Provide the [X, Y] coordinate of the cell's center where the given text is located.  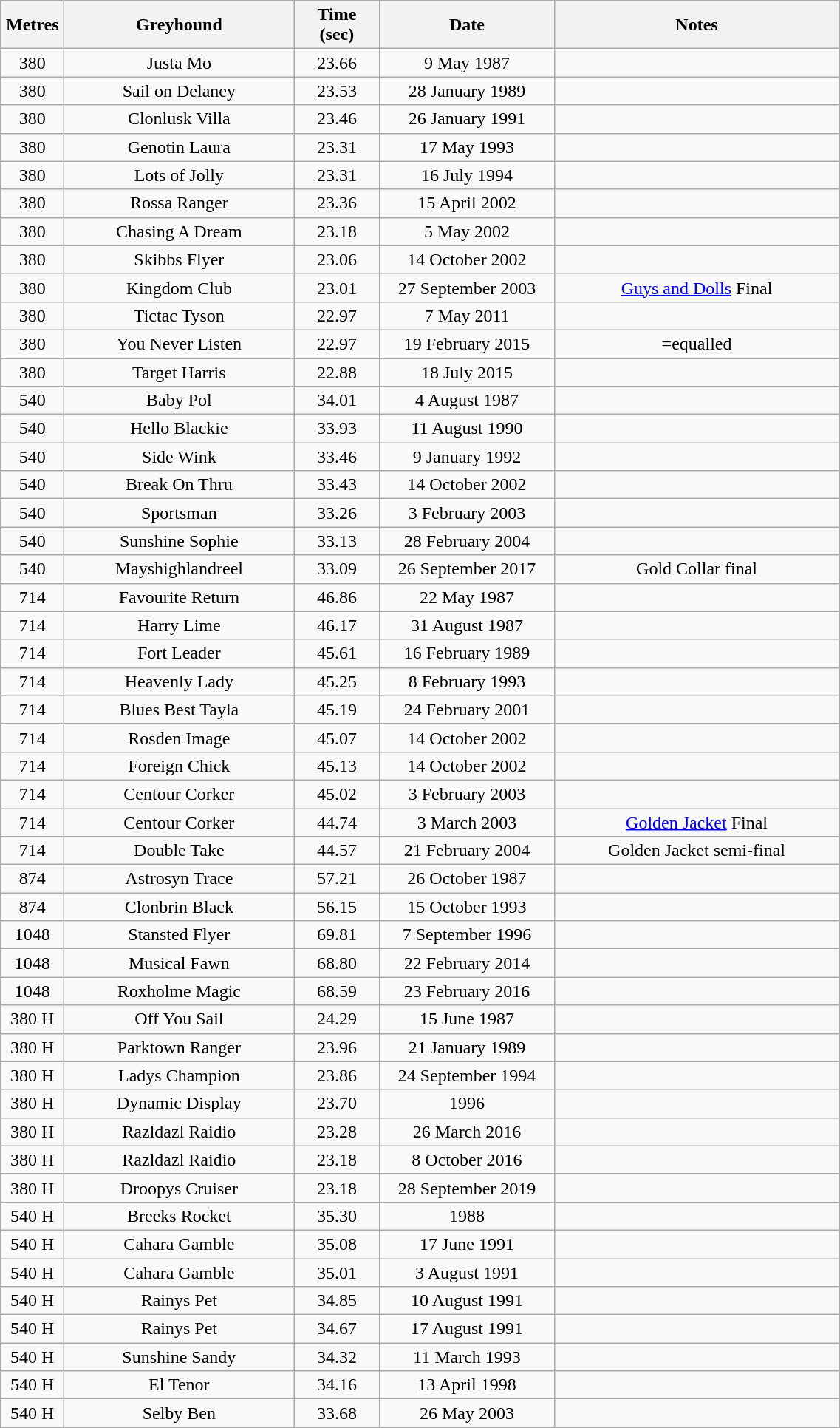
35.30 [337, 1216]
28 January 1989 [467, 91]
8 October 2016 [467, 1160]
Target Harris [179, 372]
31 August 1987 [467, 625]
Sunshine Sandy [179, 1357]
44.57 [337, 851]
34.16 [337, 1385]
33.43 [337, 485]
28 September 2019 [467, 1188]
34.01 [337, 401]
1988 [467, 1216]
33.46 [337, 457]
Fort Leader [179, 653]
45.02 [337, 794]
18 July 2015 [467, 372]
28 February 2004 [467, 541]
16 February 1989 [467, 653]
Guys and Dolls Final [697, 288]
Baby Pol [179, 401]
Chasing A Dream [179, 231]
Roxholme Magic [179, 991]
23.06 [337, 259]
Golden Jacket semi-final [697, 851]
Genotin Laura [179, 147]
33.93 [337, 429]
17 June 1991 [467, 1244]
22 May 1987 [467, 597]
17 May 1993 [467, 147]
Heavenly Lady [179, 681]
11 March 1993 [467, 1357]
26 March 2016 [467, 1132]
46.17 [337, 625]
1996 [467, 1104]
24 September 1994 [467, 1075]
Notes [697, 25]
68.80 [337, 963]
27 September 2003 [467, 288]
Stansted Flyer [179, 935]
Lots of Jolly [179, 175]
5 May 2002 [467, 231]
45.25 [337, 681]
Harry Lime [179, 625]
56.15 [337, 907]
23.86 [337, 1075]
23.01 [337, 288]
7 September 1996 [467, 935]
Off You Sail [179, 1019]
23.96 [337, 1047]
Greyhound [179, 25]
Favourite Return [179, 597]
Rosden Image [179, 738]
Parktown Ranger [179, 1047]
3 August 1991 [467, 1272]
33.68 [337, 1413]
Ladys Champion [179, 1075]
El Tenor [179, 1385]
45.19 [337, 710]
Date [467, 25]
4 August 1987 [467, 401]
Tictac Tyson [179, 316]
68.59 [337, 991]
33.13 [337, 541]
Foreign Chick [179, 766]
8 February 1993 [467, 681]
Justa Mo [179, 63]
45.13 [337, 766]
Time(sec) [337, 25]
22.88 [337, 372]
15 April 2002 [467, 203]
24 February 2001 [467, 710]
26 January 1991 [467, 119]
Dynamic Display [179, 1104]
Double Take [179, 851]
34.32 [337, 1357]
Selby Ben [179, 1413]
Kingdom Club [179, 288]
16 July 1994 [467, 175]
23.70 [337, 1104]
Clonlusk Villa [179, 119]
35.01 [337, 1272]
Skibbs Flyer [179, 259]
23.36 [337, 203]
Blues Best Tayla [179, 710]
13 April 1998 [467, 1385]
33.09 [337, 569]
Astrosyn Trace [179, 879]
26 May 2003 [467, 1413]
24.29 [337, 1019]
10 August 1991 [467, 1301]
Sportsman [179, 513]
11 August 1990 [467, 429]
Break On Thru [179, 485]
46.86 [337, 597]
7 May 2011 [467, 316]
45.61 [337, 653]
Rossa Ranger [179, 203]
Metres [33, 25]
26 September 2017 [467, 569]
9 May 1987 [467, 63]
9 January 1992 [467, 457]
23.28 [337, 1132]
3 March 2003 [467, 823]
45.07 [337, 738]
Clonbrin Black [179, 907]
23.66 [337, 63]
Sunshine Sophie [179, 541]
23 February 2016 [467, 991]
Breeks Rocket [179, 1216]
Mayshighlandreel [179, 569]
35.08 [337, 1244]
57.21 [337, 879]
17 August 1991 [467, 1329]
15 June 1987 [467, 1019]
44.74 [337, 823]
26 October 1987 [467, 879]
19 February 2015 [467, 344]
21 February 2004 [467, 851]
Musical Fawn [179, 963]
Side Wink [179, 457]
34.85 [337, 1301]
69.81 [337, 935]
Sail on Delaney [179, 91]
21 January 1989 [467, 1047]
Droopys Cruiser [179, 1188]
You Never Listen [179, 344]
Hello Blackie [179, 429]
=equalled [697, 344]
34.67 [337, 1329]
22 February 2014 [467, 963]
Golden Jacket Final [697, 823]
23.53 [337, 91]
15 October 1993 [467, 907]
33.26 [337, 513]
Gold Collar final [697, 569]
23.46 [337, 119]
